Output the [X, Y] coordinate of the center of the cell containing the given text.  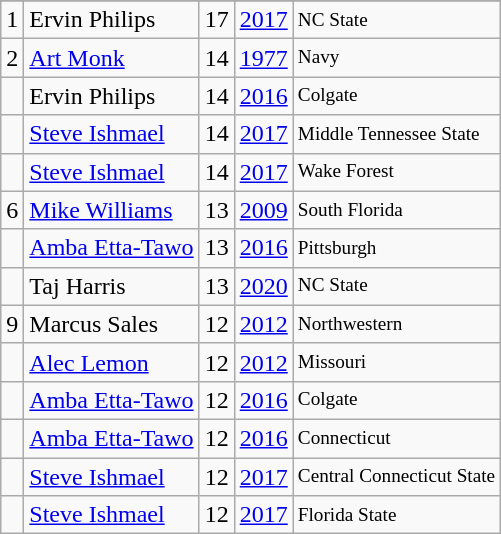
Mike Williams [112, 210]
Middle Tennessee State [396, 134]
Pittsburgh [396, 248]
1977 [264, 58]
South Florida [396, 210]
2020 [264, 286]
Connecticut [396, 438]
Taj Harris [112, 286]
6 [12, 210]
Central Connecticut State [396, 477]
17 [216, 20]
9 [12, 324]
Florida State [396, 515]
1 [12, 20]
Northwestern [396, 324]
Navy [396, 58]
Wake Forest [396, 172]
Art Monk [112, 58]
Missouri [396, 362]
Alec Lemon [112, 362]
Marcus Sales [112, 324]
2009 [264, 210]
2 [12, 58]
